Return [x, y] of the center of cell containing provided text 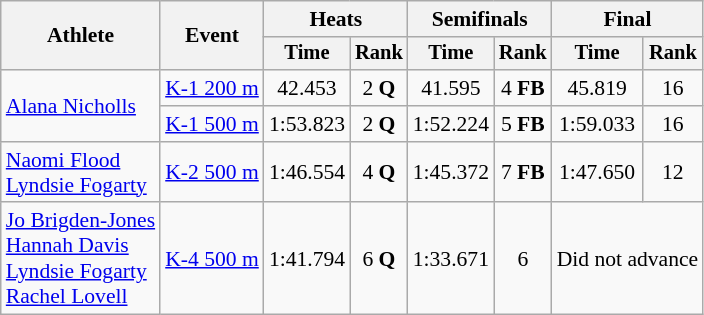
1:45.372 [451, 172]
1:41.794 [307, 259]
5 FB [523, 124]
41.595 [451, 88]
4 Q [379, 172]
Alana Nicholls [80, 106]
4 FB [523, 88]
K-1 500 m [212, 124]
6 [523, 259]
6 Q [379, 259]
1:59.033 [598, 124]
7 FB [523, 172]
42.453 [307, 88]
1:46.554 [307, 172]
K-4 500 m [212, 259]
Semifinals [480, 19]
Athlete [80, 36]
1:53.823 [307, 124]
K-1 200 m [212, 88]
Naomi FloodLyndsie Fogarty [80, 172]
1:33.671 [451, 259]
45.819 [598, 88]
1:52.224 [451, 124]
1:47.650 [598, 172]
Did not advance [628, 259]
Final [628, 19]
12 [674, 172]
Jo Brigden-JonesHannah DavisLyndsie FogartyRachel Lovell [80, 259]
Heats [336, 19]
Event [212, 36]
K-2 500 m [212, 172]
